Output the [x, y] coordinate of the center of the cell containing the given text.  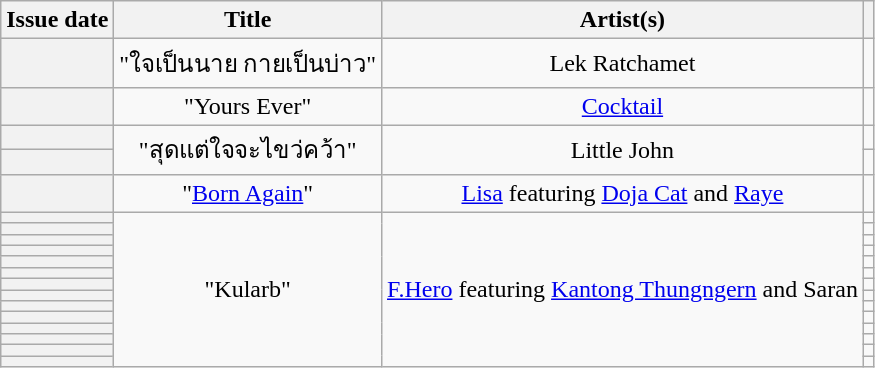
Cocktail [622, 106]
F.Hero featuring Kantong Thungngern and Saran [622, 290]
Artist(s) [622, 20]
Title [248, 20]
Issue date [58, 20]
"Yours Ever" [248, 106]
"Born Again" [248, 193]
Little John [622, 150]
"Kularb" [248, 290]
"ใจเป็นนาย กายเป็นบ่าว" [248, 64]
"สุดแต่ใจจะไขว่คว้า" [248, 150]
Lisa featuring Doja Cat and Raye [622, 193]
Lek Ratchamet [622, 64]
